Return the (x, y) coordinate for the center point of the cell that contains the specified text.  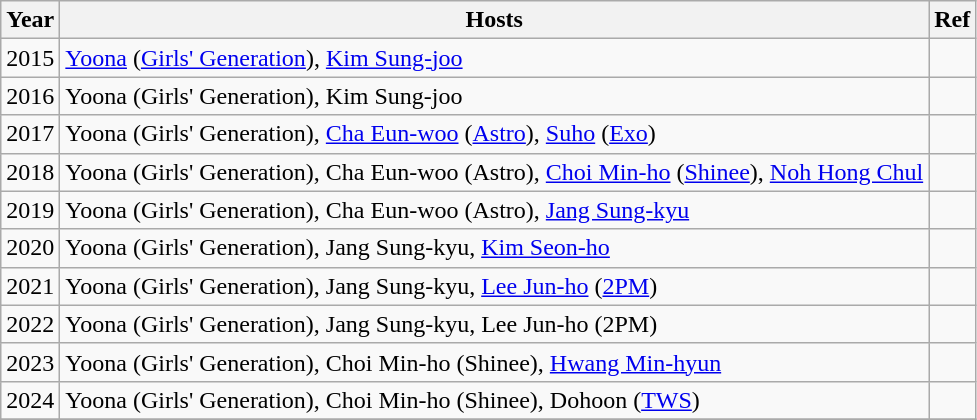
2022 (30, 324)
2015 (30, 58)
2019 (30, 210)
Yoona (Girls' Generation), Cha Eun-woo (Astro), Choi Min-ho (Shinee), Noh Hong Chul (494, 172)
Yoona (Girls' Generation), Jang Sung-kyu, Kim Seon-ho (494, 248)
2018 (30, 172)
2016 (30, 96)
Yoona (Girls' Generation), Choi Min-ho (Shinee), Hwang Min-hyun (494, 362)
2024 (30, 400)
2021 (30, 286)
2017 (30, 134)
Yoona (Girls' Generation), Choi Min-ho (Shinee), Dohoon (TWS) (494, 400)
2020 (30, 248)
Hosts (494, 20)
Yoona (Girls' Generation), Cha Eun-woo (Astro), Suho (Exo) (494, 134)
Year (30, 20)
2023 (30, 362)
Ref (952, 20)
Yoona (Girls' Generation), Cha Eun-woo (Astro), Jang Sung-kyu (494, 210)
